Extract the (x, y) coordinate from the center of the cell holding the provided text.  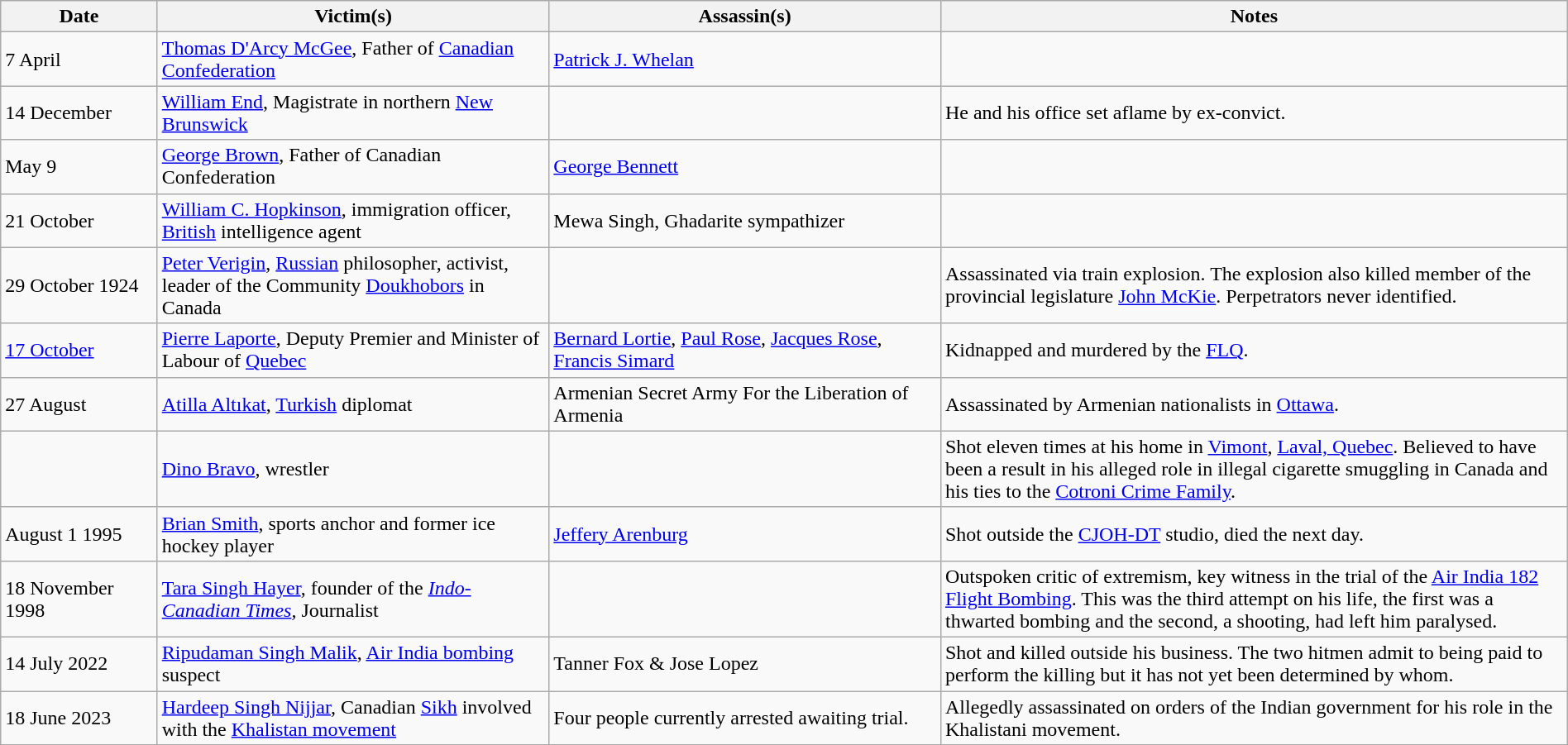
George Bennett (745, 167)
Bernard Lortie, Paul Rose, Jacques Rose, Francis Simard (745, 351)
Peter Verigin, Russian philosopher, activist, leader of the Community Doukhobors in Canada (353, 285)
Assassinated by Armenian nationalists in Ottawa. (1254, 404)
William End, Magistrate in northern New Brunswick (353, 112)
Patrick J. Whelan (745, 60)
Four people currently arrested awaiting trial. (745, 718)
William C. Hopkinson, immigration officer, British intelligence agent (353, 220)
Brian Smith, sports anchor and former ice hockey player (353, 534)
14 July 2022 (79, 663)
Dino Bravo, wrestler (353, 469)
Pierre Laporte, Deputy Premier and Minister of Labour of Quebec (353, 351)
Allegedly assassinated on orders of the Indian government for his role in the Khalistani movement. (1254, 718)
Tanner Fox & Jose Lopez (745, 663)
Tara Singh Hayer, founder of the Indo-Canadian Times, Journalist (353, 599)
Mewa Singh, Ghadarite sympathizer (745, 220)
Notes (1254, 17)
He and his office set aflame by ex-convict. (1254, 112)
Victim(s) (353, 17)
Ripudaman Singh Malik, Air India bombing suspect (353, 663)
18 November 1998 (79, 599)
Assassin(s) (745, 17)
7 April (79, 60)
21 October (79, 220)
Date (79, 17)
Armenian Secret Army For the Liberation of Armenia (745, 404)
Hardeep Singh Nijjar, Canadian Sikh involved with the Khalistan movement (353, 718)
May 9 (79, 167)
17 October (79, 351)
Jeffery Arenburg (745, 534)
29 October 1924 (79, 285)
Shot outside the CJOH-DT studio, died the next day. (1254, 534)
Thomas D'Arcy McGee, Father of Canadian Confederation (353, 60)
18 June 2023 (79, 718)
Shot and killed outside his business. The two hitmen admit to being paid to perform the killing but it has not yet been determined by whom. (1254, 663)
27 August (79, 404)
Kidnapped and murdered by the FLQ. (1254, 351)
Atilla Altıkat, Turkish diplomat (353, 404)
August 1 1995 (79, 534)
George Brown, Father of Canadian Confederation (353, 167)
14 December (79, 112)
Assassinated via train explosion. The explosion also killed member of the provincial legislature John McKie. Perpetrators never identified. (1254, 285)
